From the cell containing the given text, extract its center point as [x, y] coordinate. 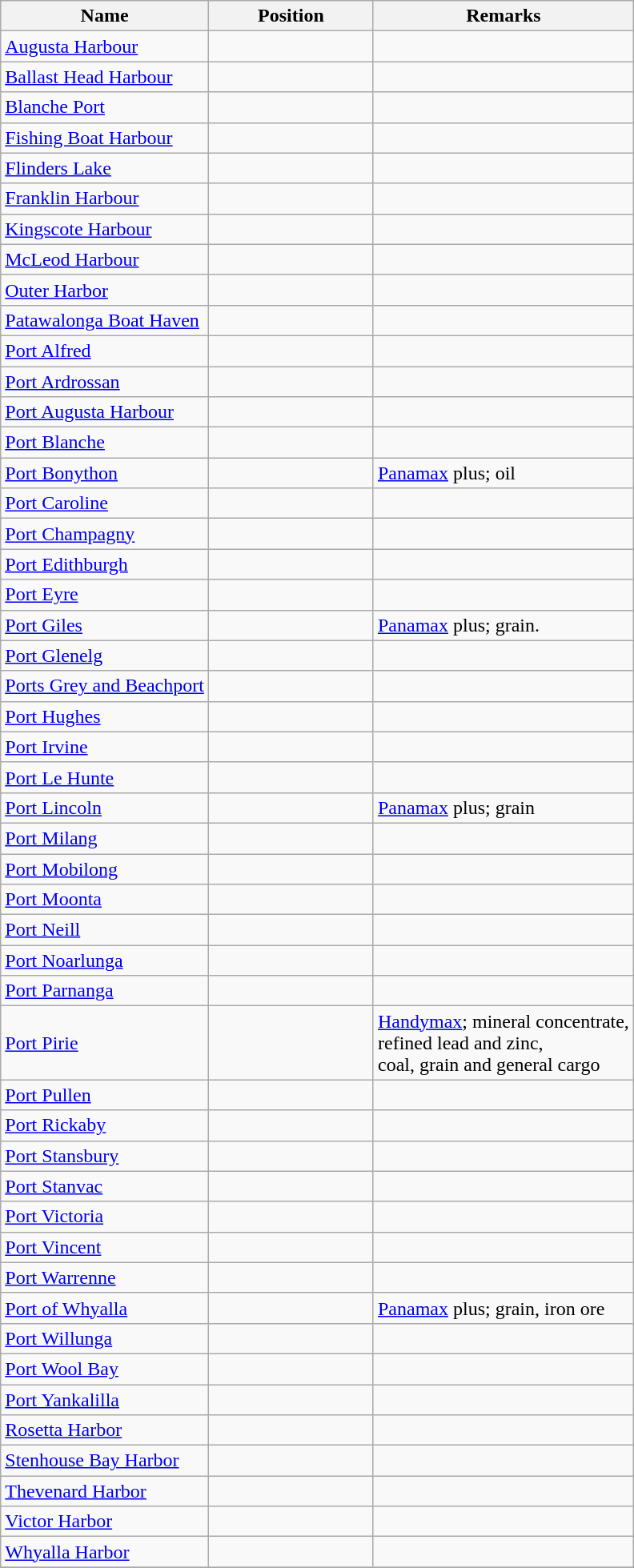
Position [291, 16]
Port Alfred [105, 351]
Port Pullen [105, 1095]
Port Willunga [105, 1338]
Panamax plus; oil [503, 473]
Port Parnanga [105, 991]
Port Champagny [105, 534]
Augusta Harbour [105, 46]
Port Neill [105, 930]
Port Augusta Harbour [105, 412]
Port Warrenne [105, 1277]
Port Eyre [105, 595]
Port Rickaby [105, 1125]
Flinders Lake [105, 168]
Port Giles [105, 625]
Port Lincoln [105, 808]
Port Wool Bay [105, 1369]
Panamax plus; grain, iron ore [503, 1308]
Port Stansbury [105, 1156]
Port Bonython [105, 473]
Port Hughes [105, 716]
Patawalonga Boat Haven [105, 320]
Panamax plus; grain. [503, 625]
Port Pirie [105, 1043]
Ports Grey and Beachport [105, 686]
Handymax; mineral concentrate,refined lead and zinc,coal, grain and general cargo [503, 1043]
Thevenard Harbor [105, 1491]
Port Caroline [105, 503]
Port Victoria [105, 1217]
Stenhouse Bay Harbor [105, 1461]
Fishing Boat Harbour [105, 138]
Panamax plus; grain [503, 808]
Franklin Harbour [105, 199]
Ballast Head Harbour [105, 77]
Port Milang [105, 838]
Port Noarlunga [105, 960]
Whyalla Harbor [105, 1552]
Rosetta Harbor [105, 1430]
Kingscote Harbour [105, 229]
Outer Harbor [105, 290]
Victor Harbor [105, 1522]
Port Blanche [105, 443]
Blanche Port [105, 107]
Port Moonta [105, 900]
Remarks [503, 16]
Port Stanvac [105, 1186]
Port Ardrossan [105, 382]
Port Yankalilla [105, 1400]
Port Edithburgh [105, 564]
Name [105, 16]
McLeod Harbour [105, 259]
Port Mobilong [105, 868]
Port Glenelg [105, 656]
Port Vincent [105, 1247]
Port Irvine [105, 747]
Port Le Hunte [105, 777]
Port of Whyalla [105, 1308]
